From the cell containing the given text, extract its center point as [X, Y] coordinate. 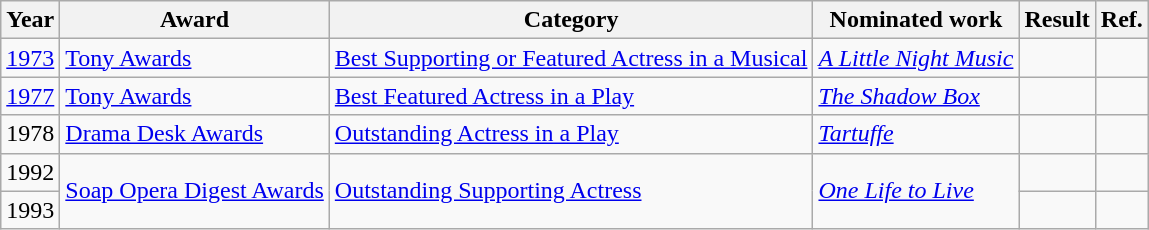
Ref. [1122, 20]
1977 [30, 96]
One Life to Live [916, 191]
Soap Opera Digest Awards [194, 191]
Result [1057, 20]
Tartuffe [916, 134]
Award [194, 20]
1993 [30, 210]
1973 [30, 58]
Drama Desk Awards [194, 134]
Nominated work [916, 20]
1992 [30, 172]
The Shadow Box [916, 96]
Year [30, 20]
Best Supporting or Featured Actress in a Musical [571, 58]
Best Featured Actress in a Play [571, 96]
Outstanding Supporting Actress [571, 191]
A Little Night Music [916, 58]
1978 [30, 134]
Outstanding Actress in a Play [571, 134]
Category [571, 20]
